Return [x, y] of the center of cell containing provided text 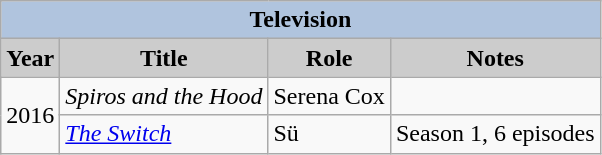
The Switch [164, 134]
Season 1, 6 episodes [495, 134]
Role [329, 58]
Spiros and the Hood [164, 96]
Television [300, 20]
Year [30, 58]
2016 [30, 115]
Sü [329, 134]
Notes [495, 58]
Title [164, 58]
Serena Cox [329, 96]
